Identify which cell holds the provided text, then report its (X, Y) central coordinate. 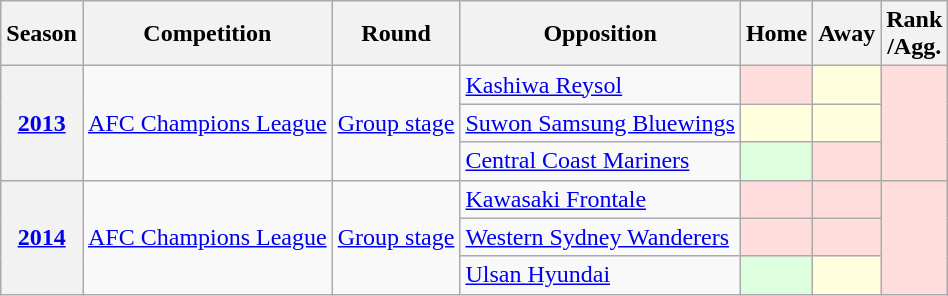
Central Coast Mariners (600, 161)
Kashiwa Reysol (600, 85)
2013 (42, 123)
Suwon Samsung Bluewings (600, 123)
Home (776, 34)
Ulsan Hyundai (600, 275)
Round (396, 34)
2014 (42, 237)
Rank/Agg. (914, 34)
Season (42, 34)
Opposition (600, 34)
Western Sydney Wanderers (600, 237)
Away (847, 34)
Kawasaki Frontale (600, 199)
Competition (207, 34)
